Output the (X, Y) coordinate of the center of the cell containing the given text.  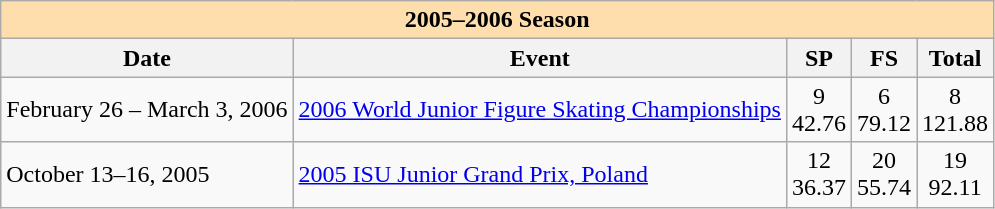
February 26 – March 3, 2006 (147, 110)
2005 ISU Junior Grand Prix, Poland (540, 174)
FS (884, 58)
8 121.88 (956, 110)
October 13–16, 2005 (147, 174)
6 79.12 (884, 110)
Total (956, 58)
Event (540, 58)
Date (147, 58)
12 36.37 (818, 174)
SP (818, 58)
9 42.76 (818, 110)
19 92.11 (956, 174)
2006 World Junior Figure Skating Championships (540, 110)
20 55.74 (884, 174)
2005–2006 Season (498, 20)
